Capture the cell that displays the provided text and extract its (X, Y) central coordinate. 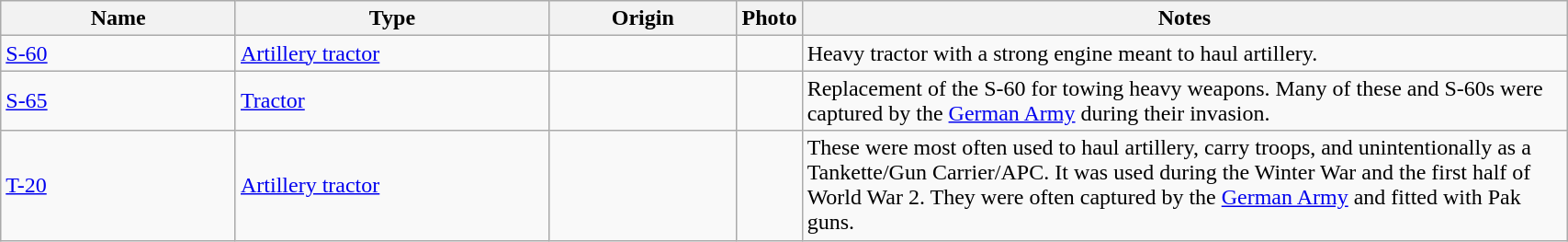
Heavy tractor with a strong engine meant to haul artillery. (1185, 53)
S-60 (118, 53)
T-20 (118, 186)
Tractor (391, 101)
Origin (643, 18)
Name (118, 18)
Type (391, 18)
S-65 (118, 101)
Photo (770, 18)
Replacement of the S-60 for towing heavy weapons. Many of these and S-60s were captured by the German Army during their invasion. (1185, 101)
Notes (1185, 18)
